Scan for the cell matching the given text and deliver its (X, Y) coordinate at center. 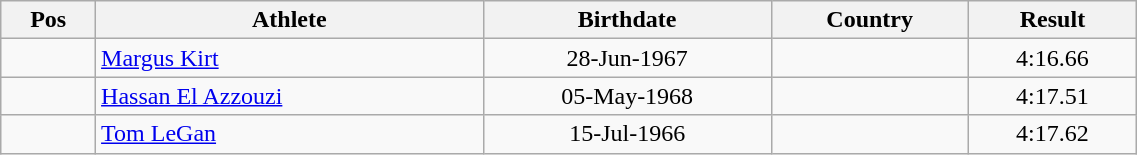
Athlete (290, 20)
4:17.51 (1052, 96)
4:17.62 (1052, 134)
Pos (48, 20)
Tom LeGan (290, 134)
4:16.66 (1052, 58)
Hassan El Azzouzi (290, 96)
Birthdate (627, 20)
Result (1052, 20)
Country (870, 20)
15-Jul-1966 (627, 134)
28-Jun-1967 (627, 58)
05-May-1968 (627, 96)
Margus Kirt (290, 58)
